Scan for the cell matching the given text and deliver its [X, Y] coordinate at center. 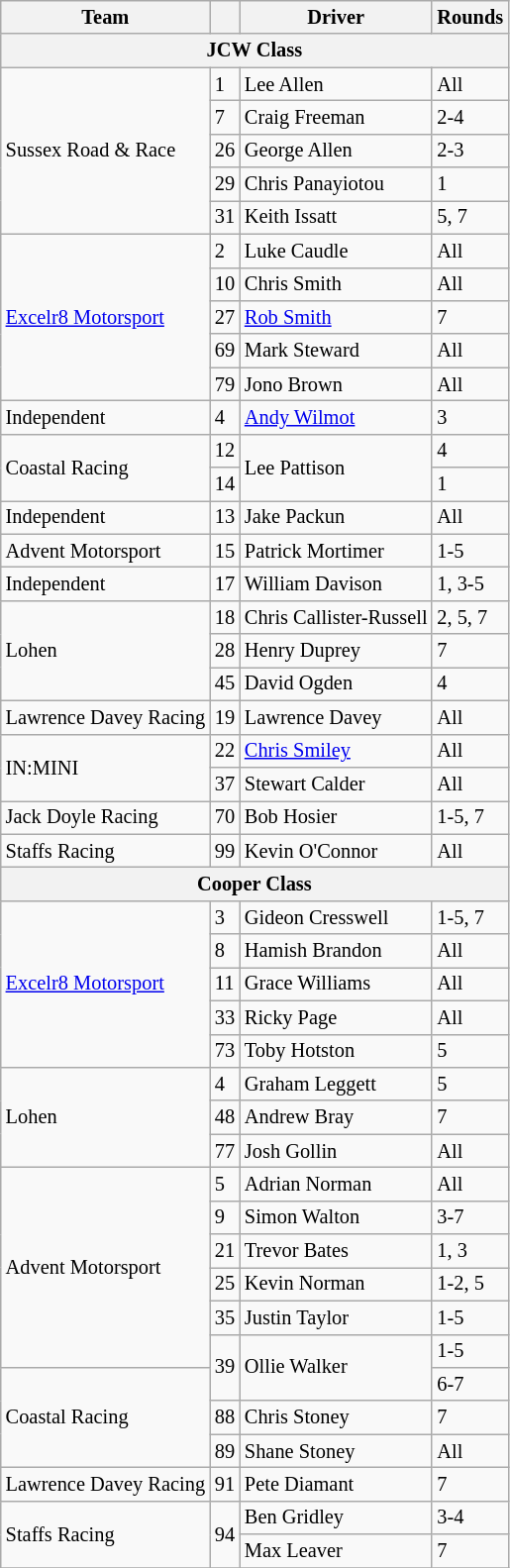
2-3 [469, 151]
Ollie Walker [336, 1367]
11 [225, 984]
Rounds [469, 17]
88 [225, 1417]
Graham Leggett [336, 1084]
94 [225, 1533]
39 [225, 1367]
31 [225, 217]
Toby Hotston [336, 1051]
Chris Smith [336, 284]
Simon Walton [336, 1217]
Max Leaver [336, 1551]
William Davison [336, 583]
9 [225, 1217]
14 [225, 484]
Kevin Norman [336, 1284]
Kevin O'Connor [336, 851]
77 [225, 1151]
Lawrence Davey [336, 717]
Mark Steward [336, 351]
2, 5, 7 [469, 617]
Jake Packun [336, 517]
Chris Smiley [336, 751]
JCW Class [255, 51]
Patrick Mortimer [336, 551]
27 [225, 317]
91 [225, 1484]
Stewart Calder [336, 784]
29 [225, 184]
19 [225, 717]
1-2, 5 [469, 1284]
89 [225, 1451]
1, 3-5 [469, 583]
10 [225, 284]
26 [225, 151]
2 [225, 251]
45 [225, 683]
Hamish Brandon [336, 951]
5, 7 [469, 217]
37 [225, 784]
Driver [336, 17]
28 [225, 651]
3-4 [469, 1517]
18 [225, 617]
70 [225, 817]
David Ogden [336, 683]
Henry Duprey [336, 651]
Lee Allen [336, 84]
Ben Gridley [336, 1517]
Ricky Page [336, 1017]
Andy Wilmot [336, 417]
Chris Stoney [336, 1417]
Adrian Norman [336, 1184]
Shane Stoney [336, 1451]
15 [225, 551]
Rob Smith [336, 317]
21 [225, 1251]
Craig Freeman [336, 117]
Luke Caudle [336, 251]
Jono Brown [336, 384]
22 [225, 751]
Justin Taylor [336, 1317]
Team [105, 17]
Andrew Bray [336, 1117]
79 [225, 384]
73 [225, 1051]
Gideon Cresswell [336, 917]
12 [225, 451]
17 [225, 583]
Lee Pattison [336, 468]
Josh Gollin [336, 1151]
35 [225, 1317]
33 [225, 1017]
8 [225, 951]
George Allen [336, 151]
1, 3 [469, 1251]
Grace Williams [336, 984]
6-7 [469, 1384]
69 [225, 351]
Jack Doyle Racing [105, 817]
Bob Hosier [336, 817]
2-4 [469, 117]
3-7 [469, 1217]
Keith Issatt [336, 217]
Chris Callister-Russell [336, 617]
IN:MINI [105, 767]
25 [225, 1284]
Sussex Road & Race [105, 151]
48 [225, 1117]
Pete Diamant [336, 1484]
99 [225, 851]
13 [225, 517]
Trevor Bates [336, 1251]
Cooper Class [255, 884]
Chris Panayiotou [336, 184]
